Extract the [x, y] coordinate from the center of the cell holding the provided text.  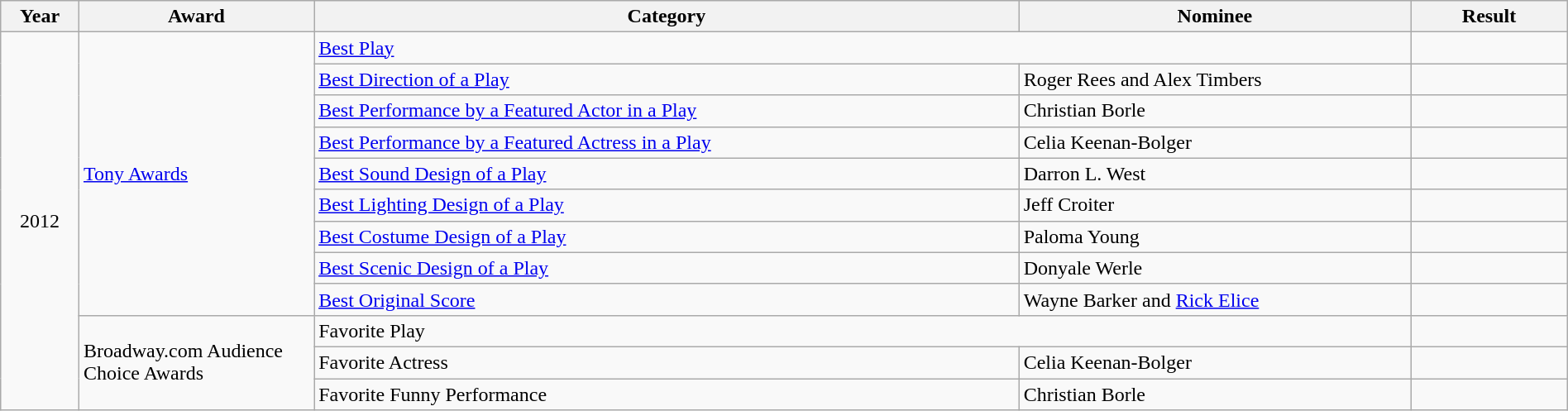
Tony Awards [196, 174]
Best Lighting Design of a Play [667, 205]
Donyale Werle [1215, 268]
Broadway.com Audience Choice Awards [196, 362]
Nominee [1215, 17]
Darron L. West [1215, 174]
Best Direction of a Play [667, 79]
Best Original Score [667, 299]
Award [196, 17]
Best Costume Design of a Play [667, 237]
Category [667, 17]
Wayne Barker and Rick Elice [1215, 299]
Year [40, 17]
Best Play [863, 48]
Favorite Play [863, 331]
Roger Rees and Alex Timbers [1215, 79]
2012 [40, 222]
Paloma Young [1215, 237]
Result [1489, 17]
Best Scenic Design of a Play [667, 268]
Favorite Actress [667, 362]
Jeff Croiter [1215, 205]
Favorite Funny Performance [667, 394]
Best Performance by a Featured Actress in a Play [667, 142]
Best Performance by a Featured Actor in a Play [667, 111]
Best Sound Design of a Play [667, 174]
